From the cell containing the given text, extract its center point as (x, y) coordinate. 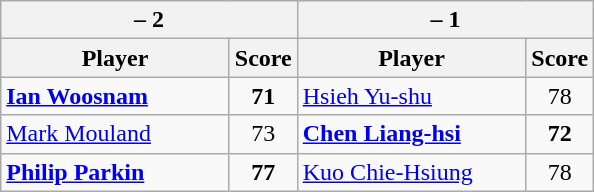
Chen Liang-hsi (412, 134)
– 1 (446, 20)
77 (263, 172)
Mark Mouland (116, 134)
– 2 (150, 20)
Ian Woosnam (116, 96)
Kuo Chie-Hsiung (412, 172)
Philip Parkin (116, 172)
71 (263, 96)
72 (560, 134)
Hsieh Yu-shu (412, 96)
73 (263, 134)
